Capture the cell that displays the provided text and extract its (x, y) central coordinate. 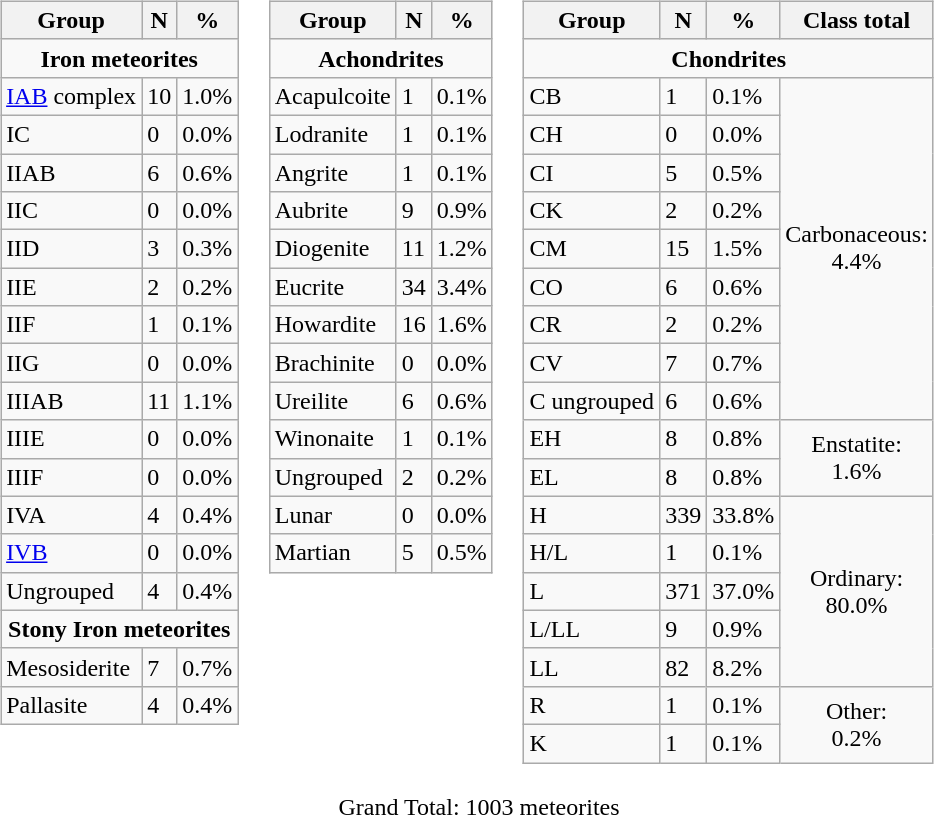
1.1% (208, 401)
IIF (72, 325)
82 (684, 667)
371 (684, 591)
IIC (72, 211)
Winonaite (332, 439)
1.0% (208, 96)
IIE (72, 287)
Chondrites (729, 58)
EL (592, 477)
8.2% (744, 667)
Martian (332, 553)
H/L (592, 553)
1.5% (744, 249)
Class total (857, 20)
3.4% (462, 287)
IVA (72, 515)
Ureilite (332, 401)
IID (72, 249)
IAB complex (72, 96)
IIIAB (72, 401)
CK (592, 211)
IIIF (72, 477)
Enstatite:1.6% (857, 458)
Carbonaceous:4.4% (857, 248)
Pallasite (72, 705)
16 (414, 325)
Acapulcoite (332, 96)
33.8% (744, 515)
Lodranite (332, 134)
EH (592, 439)
CO (592, 287)
1.2% (462, 249)
Brachinite (332, 363)
Aubrite (332, 211)
Diogenite (332, 249)
Eucrite (332, 287)
CR (592, 325)
IC (72, 134)
IIG (72, 363)
CB (592, 96)
IIAB (72, 173)
Stony Iron meteorites (120, 629)
10 (160, 96)
R (592, 705)
K (592, 743)
Ordinary:80.0% (857, 591)
Lunar (332, 515)
Howardite (332, 325)
339 (684, 515)
37.0% (744, 591)
1.6% (462, 325)
H (592, 515)
CM (592, 249)
Mesosiderite (72, 667)
IIIE (72, 439)
15 (684, 249)
L (592, 591)
3 (160, 249)
LL (592, 667)
CH (592, 134)
34 (414, 287)
CI (592, 173)
Achondrites (380, 58)
0.3% (208, 249)
Angrite (332, 173)
Other:0.2% (857, 724)
Iron meteorites (120, 58)
IVB (72, 553)
C ungrouped (592, 401)
L/LL (592, 629)
CV (592, 363)
